Locate the cell with the specified text and output its [X, Y] center coordinate. 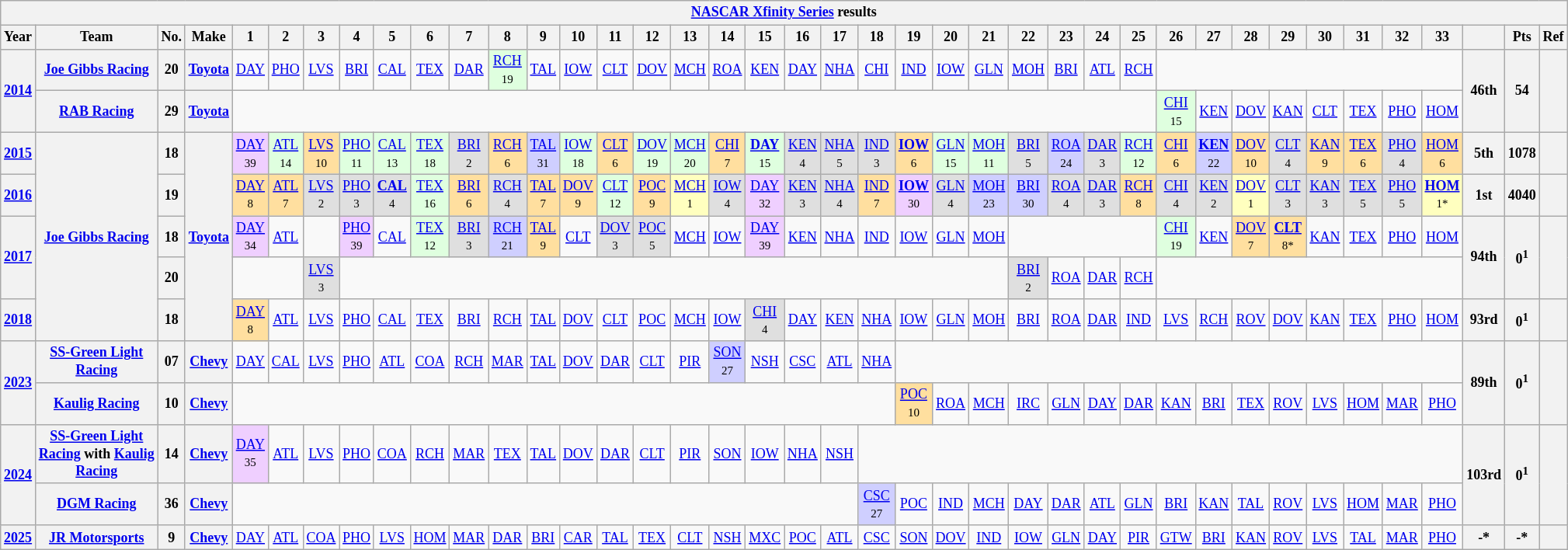
LVS3 [322, 278]
MCH20 [690, 153]
CAR [578, 538]
Pts [1522, 37]
RCH19 [508, 70]
HOM1* [1442, 195]
2025 [19, 538]
DAY35 [250, 454]
IND7 [877, 195]
CHI15 [1176, 112]
2017 [19, 258]
CAL13 [391, 153]
RCH8 [1139, 195]
1078 [1522, 153]
25 [1139, 37]
IOW30 [914, 195]
32 [1402, 37]
KEN4 [803, 153]
16 [803, 37]
4 [357, 37]
SS-Green Light Racing with Kaulig Racing [96, 454]
DOV10 [1251, 153]
2024 [19, 475]
KAN3 [1325, 195]
Kaulig Racing [96, 403]
31 [1364, 37]
36 [171, 504]
MCH1 [690, 195]
GLN4 [951, 195]
ROA4 [1066, 195]
LVS2 [322, 195]
103rd [1484, 475]
MOH11 [989, 153]
5th [1484, 153]
CLT12 [615, 195]
RCH12 [1139, 153]
DOV9 [578, 195]
MXC [765, 538]
BRI6 [469, 195]
BRI30 [1028, 195]
28 [1251, 37]
2023 [19, 382]
54 [1522, 90]
CLT6 [615, 153]
KEN22 [1214, 153]
DGM Racing [96, 504]
TEX6 [1364, 153]
PHO4 [1402, 153]
11 [615, 37]
POC5 [652, 237]
07 [171, 362]
33 [1442, 37]
RAB Racing [96, 112]
17 [840, 37]
BRI3 [469, 237]
CAL4 [391, 195]
GTW [1176, 538]
CLT4 [1288, 153]
DAY15 [765, 153]
HOM6 [1442, 153]
2 [286, 37]
ROA24 [1066, 153]
2015 [19, 153]
12 [652, 37]
DOV3 [615, 237]
DOV7 [1251, 237]
2018 [19, 320]
46th [1484, 90]
PHO11 [357, 153]
30 [1325, 37]
DOV19 [652, 153]
4040 [1522, 195]
TEX5 [1364, 195]
IOW6 [914, 153]
POC9 [652, 195]
IOW4 [727, 195]
ATL14 [286, 153]
1 [250, 37]
BRI5 [1028, 153]
26 [1176, 37]
CLT3 [1288, 195]
CSC27 [877, 504]
93rd [1484, 320]
ATL7 [286, 195]
NHA4 [840, 195]
21 [989, 37]
RCH4 [508, 195]
TEX18 [430, 153]
KAN9 [1325, 153]
23 [1066, 37]
Team [96, 37]
CLT8* [1288, 237]
PHO39 [357, 237]
22 [1028, 37]
KEN2 [1214, 195]
Year [19, 37]
CHI6 [1176, 153]
3 [322, 37]
IND3 [877, 153]
6 [430, 37]
RCH21 [508, 237]
CHI [877, 70]
2016 [19, 195]
GLN15 [951, 153]
TAL7 [543, 195]
Ref [1553, 37]
DAY32 [765, 195]
NASCAR Xfinity Series results [784, 12]
TAL31 [543, 153]
SON27 [727, 362]
IRC [1028, 403]
7 [469, 37]
13 [690, 37]
DOV1 [1251, 195]
CHI19 [1176, 237]
2014 [19, 90]
IOW18 [578, 153]
No. [171, 37]
MOH23 [989, 195]
PHO3 [357, 195]
KEN3 [803, 195]
JR Motorsports [96, 538]
1st [1484, 195]
SS-Green Light Racing [96, 362]
15 [765, 37]
NHA5 [840, 153]
5 [391, 37]
CHI7 [727, 153]
TAL9 [543, 237]
27 [1214, 37]
TEX12 [430, 237]
24 [1103, 37]
8 [508, 37]
DAY34 [250, 237]
94th [1484, 258]
TEX16 [430, 195]
POC10 [914, 403]
89th [1484, 382]
LVS10 [322, 153]
RCH6 [508, 153]
PHO5 [1402, 195]
Make [208, 37]
